Locate the cell with the specified text and output its [x, y] center coordinate. 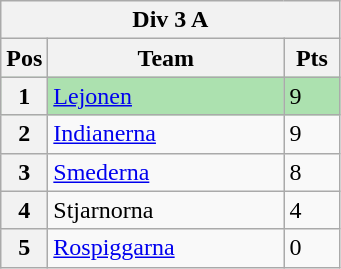
Rospiggarna [166, 248]
5 [24, 248]
Team [166, 58]
0 [312, 248]
Pos [24, 58]
Lejonen [166, 96]
3 [24, 172]
Pts [312, 58]
Div 3 A [170, 20]
8 [312, 172]
Stjarnorna [166, 210]
1 [24, 96]
Indianerna [166, 134]
Smederna [166, 172]
2 [24, 134]
